Find where the given text appears and provide that cell's center as (x, y) coordinate. 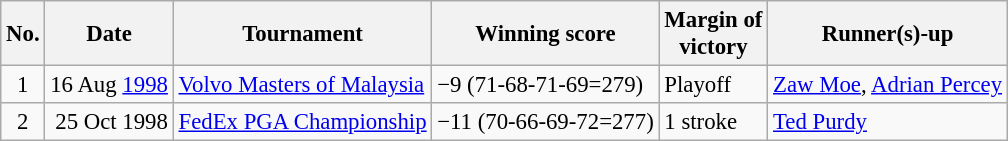
FedEx PGA Championship (302, 122)
Margin ofvictory (714, 34)
Date (109, 34)
Tournament (302, 34)
−9 (71-68-71-69=279) (546, 85)
Ted Purdy (888, 122)
Playoff (714, 85)
Winning score (546, 34)
1 stroke (714, 122)
No. (23, 34)
25 Oct 1998 (109, 122)
Volvo Masters of Malaysia (302, 85)
Runner(s)-up (888, 34)
−11 (70-66-69-72=277) (546, 122)
1 (23, 85)
Zaw Moe, Adrian Percey (888, 85)
16 Aug 1998 (109, 85)
2 (23, 122)
